Search for the cell housing the specified text and yield its [x, y] center coordinate. 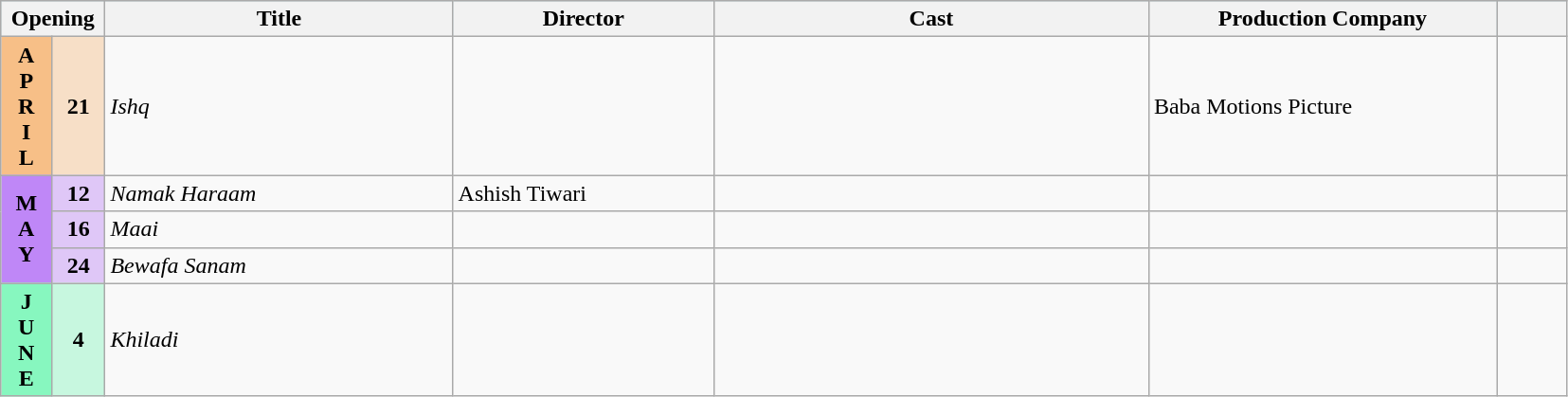
21 [79, 106]
Cast [930, 19]
Ishq [279, 106]
24 [79, 265]
4 [79, 339]
16 [79, 229]
Director [584, 19]
Khiladi [279, 339]
12 [79, 193]
MAY [27, 229]
JUNE [27, 339]
Title [279, 19]
Opening [53, 19]
Baba Motions Picture [1323, 106]
Bewafa Sanam [279, 265]
Production Company [1323, 19]
Maai [279, 229]
APRIL [27, 106]
Ashish Tiwari [584, 193]
Namak Haraam [279, 193]
